Output the (X, Y) coordinate of the center of the cell containing the given text.  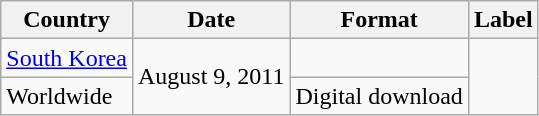
August 9, 2011 (211, 77)
South Korea (67, 58)
Digital download (379, 96)
Date (211, 20)
Format (379, 20)
Worldwide (67, 96)
Country (67, 20)
Label (503, 20)
